For the text-containing cell, return its midpoint in [x, y] coordinate format. 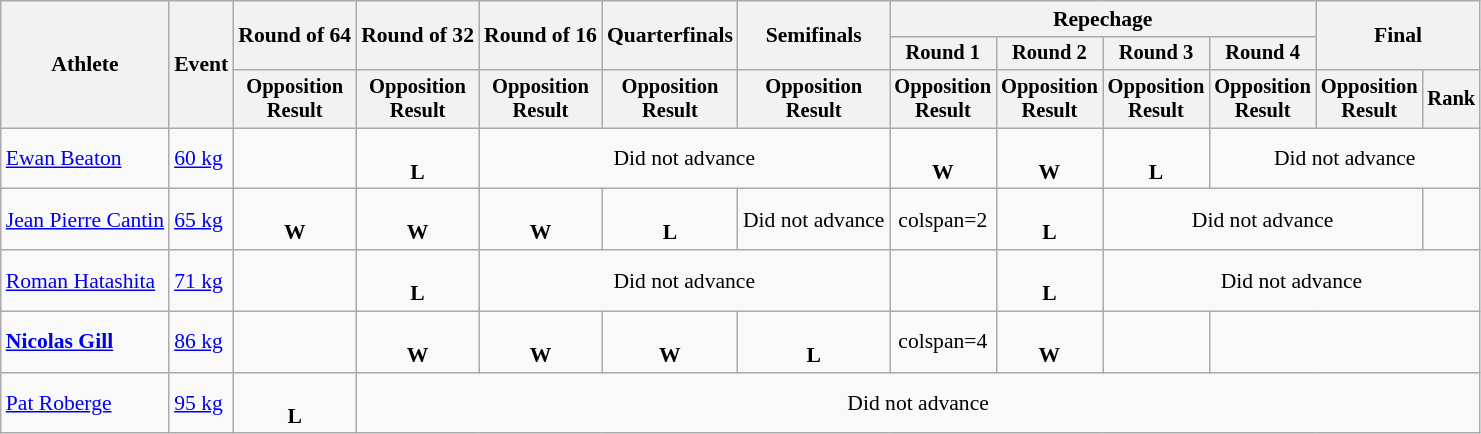
Rank [1451, 99]
Semifinals [814, 36]
Round 3 [1156, 54]
colspan=4 [944, 342]
95 kg [201, 404]
colspan=2 [944, 220]
Round of 64 [294, 36]
Round 1 [944, 54]
Roman Hatashita [85, 280]
65 kg [201, 220]
Athlete [85, 64]
Round 2 [1050, 54]
86 kg [201, 342]
Repechage [1103, 19]
Event [201, 64]
Ewan Beaton [85, 158]
Nicolas Gill [85, 342]
Pat Roberge [85, 404]
Quarterfinals [670, 36]
Round of 32 [418, 36]
71 kg [201, 280]
Final [1398, 36]
60 kg [201, 158]
Jean Pierre Cantin [85, 220]
Round of 16 [540, 36]
Round 4 [1262, 54]
